Locate the cell with the specified text and output its [X, Y] center coordinate. 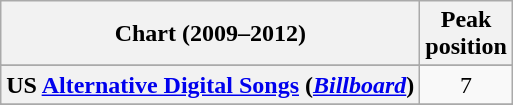
US Alternative Digital Songs (Billboard) [210, 85]
7 [466, 85]
Peakposition [466, 34]
Chart (2009–2012) [210, 34]
